Search for the cell housing the specified text and yield its [X, Y] center coordinate. 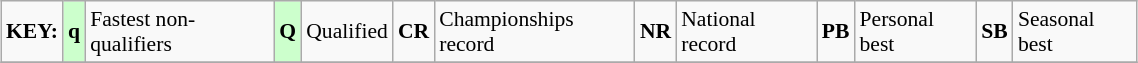
CR [414, 32]
q [74, 32]
Seasonal best [1075, 32]
Q [288, 32]
SB [994, 32]
Qualified [347, 32]
PB [836, 32]
KEY: [32, 32]
NR [656, 32]
Championships record [534, 32]
National record [746, 32]
Personal best [916, 32]
Fastest non-qualifiers [180, 32]
